Extract the (X, Y) coordinate from the center of the cell holding the provided text.  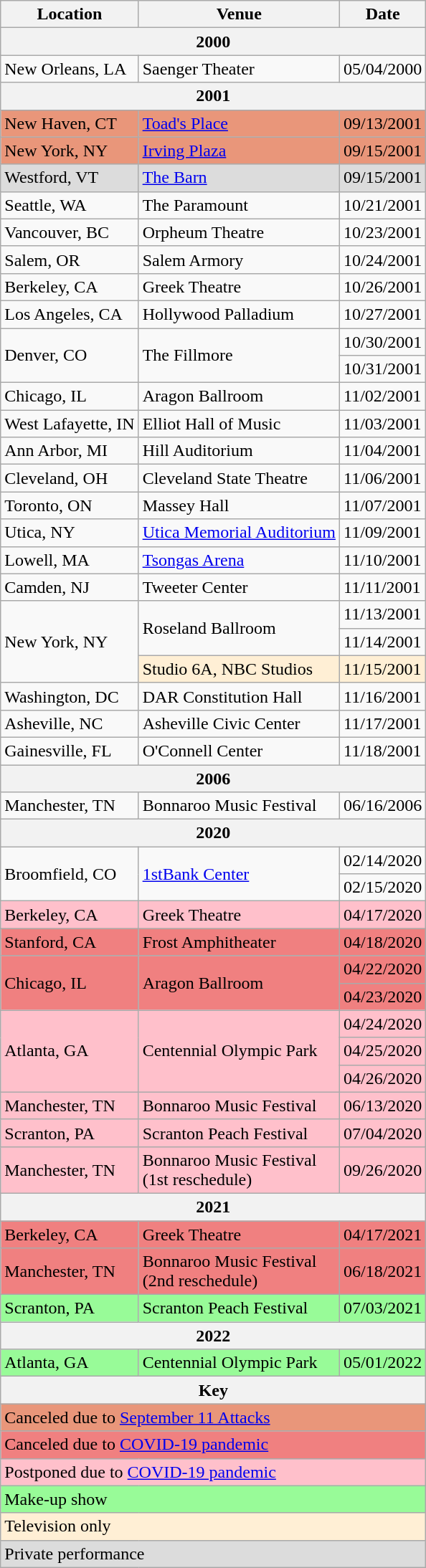
Los Angeles, CA (70, 314)
1stBank Center (239, 874)
New Haven, CT (70, 123)
02/15/2020 (382, 888)
11/03/2001 (382, 424)
11/04/2001 (382, 451)
Canceled due to COVID-19 pandemic (214, 1445)
11/11/2001 (382, 587)
11/09/2001 (382, 533)
Utica Memorial Auditorium (239, 533)
Make-up show (214, 1499)
Salem, OR (70, 260)
Cleveland State Theatre (239, 478)
Postponed due to COVID-19 pandemic (214, 1472)
Utica, NY (70, 533)
New Orleans, LA (70, 69)
Bonnaroo Music Festival (1st reschedule) (239, 1170)
The Paramount (239, 205)
04/18/2020 (382, 942)
Tweeter Center (239, 587)
Toronto, ON (70, 505)
Key (214, 1390)
Saenger Theater (239, 69)
Hollywood Palladium (239, 314)
2001 (214, 96)
2000 (214, 42)
04/17/2021 (382, 1234)
Television only (214, 1526)
07/03/2021 (382, 1308)
04/25/2020 (382, 1051)
Orpheum Theatre (239, 232)
09/13/2001 (382, 123)
Roseland Ballroom (239, 628)
2021 (214, 1207)
2006 (214, 778)
Date (382, 14)
Venue (239, 14)
2020 (214, 833)
2022 (214, 1336)
Salem Armory (239, 260)
04/26/2020 (382, 1078)
10/24/2001 (382, 260)
Lowell, MA (70, 560)
05/04/2000 (382, 69)
Gainesville, FL (70, 751)
Seattle, WA (70, 205)
The Fillmore (239, 356)
Frost Amphitheater (239, 942)
10/26/2001 (382, 287)
West Lafayette, IN (70, 424)
06/18/2021 (382, 1272)
10/30/2001 (382, 342)
Studio 6A, NBC Studios (239, 669)
10/31/2001 (382, 369)
11/17/2001 (382, 723)
Vancouver, BC (70, 232)
Cleveland, OH (70, 478)
11/07/2001 (382, 505)
06/13/2020 (382, 1106)
O'Connell Center (239, 751)
10/21/2001 (382, 205)
Asheville Civic Center (239, 723)
09/26/2020 (382, 1170)
Massey Hall (239, 505)
Tsongas Arena (239, 560)
Toad's Place (239, 123)
Washington, DC (70, 696)
Stanford, CA (70, 942)
06/16/2006 (382, 806)
The Barn (239, 178)
Private performance (214, 1554)
07/04/2020 (382, 1133)
Asheville, NC (70, 723)
05/01/2022 (382, 1363)
Elliot Hall of Music (239, 424)
04/17/2020 (382, 915)
04/24/2020 (382, 1024)
11/18/2001 (382, 751)
Bonnaroo Music Festival (2nd reschedule) (239, 1272)
11/02/2001 (382, 396)
Broomfield, CO (70, 874)
04/22/2020 (382, 969)
Irving Plaza (239, 151)
04/23/2020 (382, 997)
11/16/2001 (382, 696)
Canceled due to September 11 Attacks (214, 1417)
10/27/2001 (382, 314)
Camden, NJ (70, 587)
02/14/2020 (382, 860)
11/06/2001 (382, 478)
Denver, CO (70, 356)
11/15/2001 (382, 669)
Ann Arbor, MI (70, 451)
11/13/2001 (382, 614)
Hill Auditorium (239, 451)
11/14/2001 (382, 642)
11/10/2001 (382, 560)
DAR Constitution Hall (239, 696)
Westford, VT (70, 178)
Location (70, 14)
10/23/2001 (382, 232)
